Search for the cell housing the specified text and yield its (x, y) center coordinate. 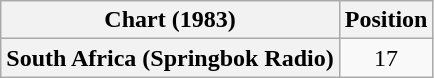
Chart (1983) (170, 20)
Position (386, 20)
South Africa (Springbok Radio) (170, 58)
17 (386, 58)
